Detect which cell encompasses the target text, then output its [X, Y] center coordinate. 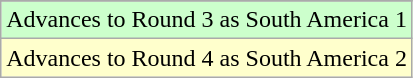
Advances to Round 4 as South America 2 [207, 58]
Advances to Round 3 as South America 1 [207, 20]
